From the cell containing the given text, extract its center point as [X, Y] coordinate. 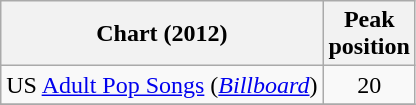
20 [369, 85]
US Adult Pop Songs (Billboard) [162, 85]
Chart (2012) [162, 34]
Peakposition [369, 34]
